Determine the (x, y) coordinate at the center of the cell enclosing the given text.  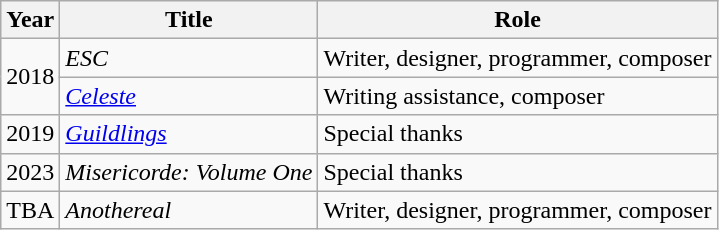
2019 (30, 134)
Misericorde: Volume One (189, 172)
2018 (30, 77)
Celeste (189, 96)
Writing assistance, composer (518, 96)
ESC (189, 58)
Year (30, 20)
TBA (30, 210)
Title (189, 20)
2023 (30, 172)
Anothereal (189, 210)
Role (518, 20)
Guildlings (189, 134)
